Capture the cell that displays the provided text and extract its (X, Y) central coordinate. 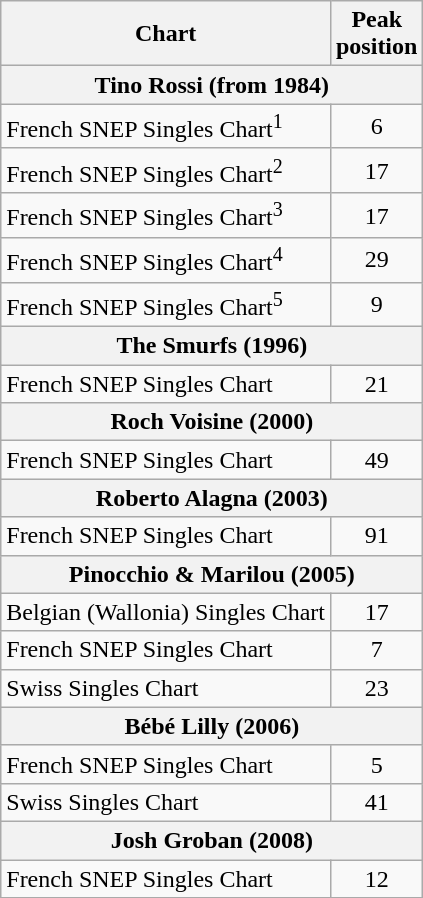
7 (376, 650)
41 (376, 802)
The Smurfs (1996) (212, 346)
French SNEP Singles Chart4 (166, 260)
6 (376, 126)
Bébé Lilly (2006) (212, 726)
French SNEP Singles Chart2 (166, 170)
French SNEP Singles Chart5 (166, 304)
Tino Rossi (from 1984) (212, 85)
29 (376, 260)
Roch Voisine (2000) (212, 422)
5 (376, 764)
23 (376, 688)
Chart (166, 34)
Pinocchio & Marilou (2005) (212, 574)
Roberto Alagna (2003) (212, 498)
49 (376, 460)
12 (376, 879)
9 (376, 304)
91 (376, 536)
21 (376, 384)
Belgian (Wallonia) Singles Chart (166, 612)
French SNEP Singles Chart1 (166, 126)
Peakposition (376, 34)
Josh Groban (2008) (212, 840)
French SNEP Singles Chart3 (166, 216)
